Output the [X, Y] coordinate of the center of the cell containing the given text.  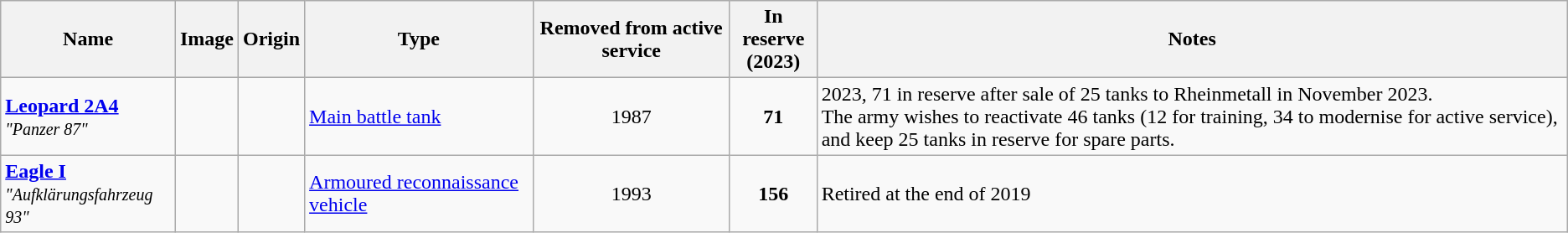
Leopard 2A4"Panzer 87" [89, 116]
Origin [271, 39]
Removed from active service [632, 39]
156 [773, 194]
71 [773, 116]
Type [419, 39]
Notes [1192, 39]
Main battle tank [419, 116]
Image [206, 39]
Retired at the end of 2019 [1192, 194]
Armoured reconnaissance vehicle [419, 194]
1987 [632, 116]
Name [89, 39]
In reserve (2023) [773, 39]
Eagle I"Aufklärungsfahrzeug 93" [89, 194]
1993 [632, 194]
